Determine the [X, Y] coordinate at the center of the cell enclosing the given text.  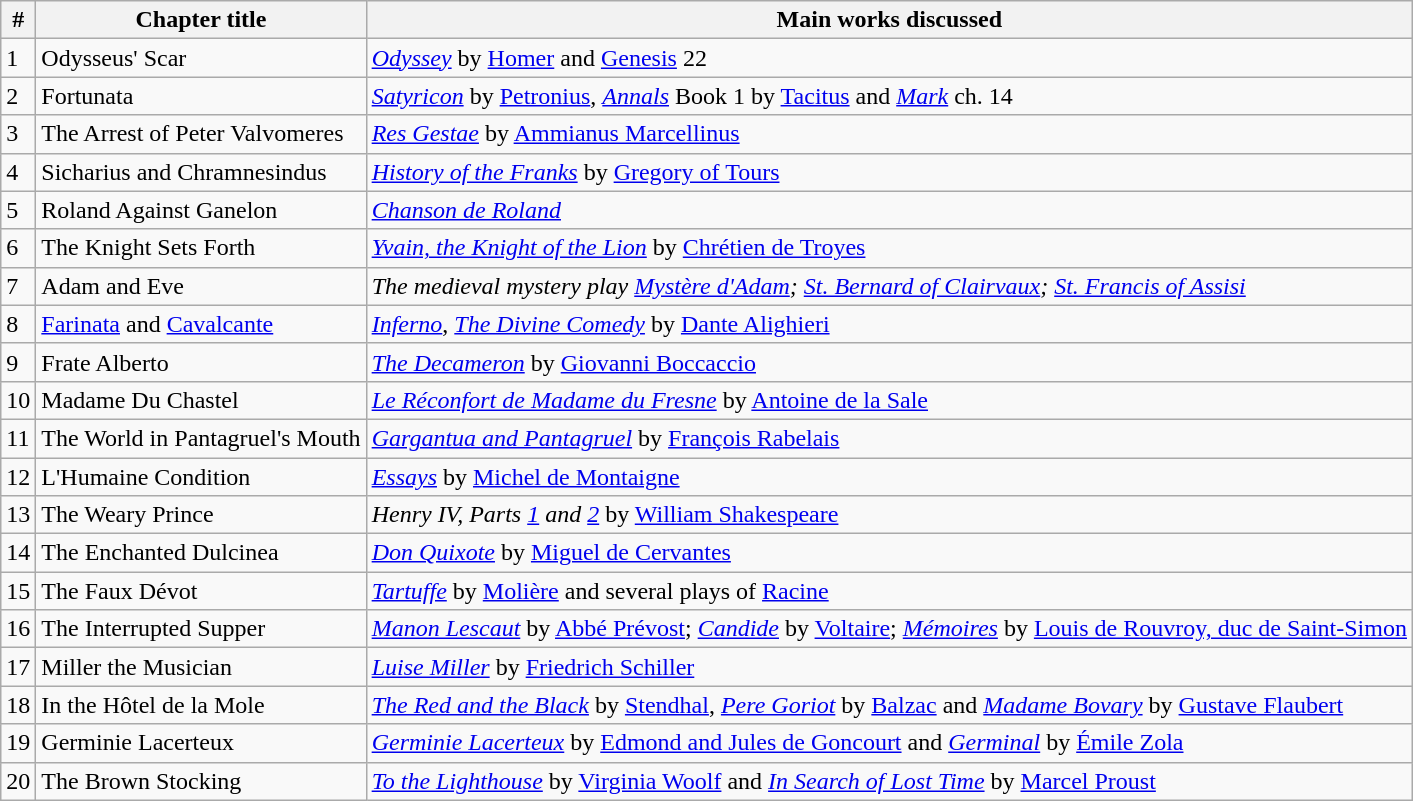
Res Gestae by Ammianus Marcellinus [889, 134]
Chanson de Roland [889, 210]
The Knight Sets Forth [201, 248]
Chapter title [201, 20]
Yvain, the Knight of the Lion by Chrétien de Troyes [889, 248]
Miller the Musician [201, 667]
6 [18, 248]
The World in Pantagruel's Mouth [201, 438]
10 [18, 400]
History of the Franks by Gregory of Tours [889, 172]
L'Humaine Condition [201, 477]
The Enchanted Dulcinea [201, 553]
Manon Lescaut by Abbé Prévost; Candide by Voltaire; Mémoires by Louis de Rouvroy, duc de Saint-Simon [889, 629]
To the Lighthouse by Virginia Woolf and In Search of Lost Time by Marcel Proust [889, 781]
The Faux Dévot [201, 591]
8 [18, 324]
Essays by Michel de Montaigne [889, 477]
The Interrupted Supper [201, 629]
2 [18, 96]
Roland Against Ganelon [201, 210]
7 [18, 286]
The Weary Prince [201, 515]
In the Hôtel de la Mole [201, 705]
14 [18, 553]
17 [18, 667]
Don Quixote by Miguel de Cervantes [889, 553]
4 [18, 172]
12 [18, 477]
Tartuffe by Molière and several plays of Racine [889, 591]
Germinie Lacerteux by Edmond and Jules de Goncourt and Germinal by Émile Zola [889, 743]
Odysseus' Scar [201, 58]
9 [18, 362]
The medieval mystery play Mystère d'Adam; St. Bernard of Clairvaux; St. Francis of Assisi [889, 286]
20 [18, 781]
15 [18, 591]
Gargantua and Pantagruel by François Rabelais [889, 438]
Henry IV, Parts 1 and 2 by William Shakespeare [889, 515]
Fortunata [201, 96]
Farinata and Cavalcante [201, 324]
The Arrest of Peter Valvomeres [201, 134]
Frate Alberto [201, 362]
1 [18, 58]
Luise Miller by Friedrich Schiller [889, 667]
Odyssey by Homer and Genesis 22 [889, 58]
Germinie Lacerteux [201, 743]
Sicharius and Chramnesindus [201, 172]
The Brown Stocking [201, 781]
19 [18, 743]
# [18, 20]
13 [18, 515]
3 [18, 134]
Adam and Eve [201, 286]
Main works discussed [889, 20]
Satyricon by Petronius, Annals Book 1 by Tacitus and Mark ch. 14 [889, 96]
18 [18, 705]
16 [18, 629]
The Red and the Black by Stendhal, Pere Goriot by Balzac and Madame Bovary by Gustave Flaubert [889, 705]
5 [18, 210]
Madame Du Chastel [201, 400]
Le Réconfort de Madame du Fresne by Antoine de la Sale [889, 400]
Inferno, The Divine Comedy by Dante Alighieri [889, 324]
11 [18, 438]
The Decameron by Giovanni Boccaccio [889, 362]
